Extract the (x, y) coordinate from the center of the cell holding the provided text.  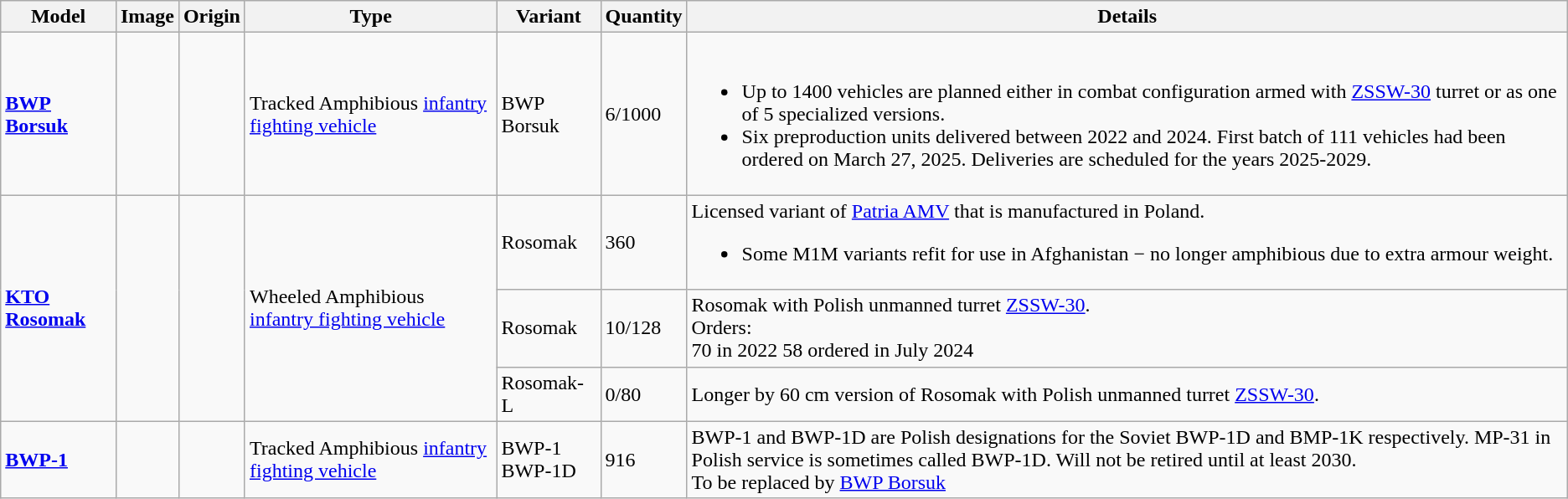
916 (643, 460)
6/1000 (643, 114)
360 (643, 243)
Model (59, 17)
Image (147, 17)
Variant (549, 17)
KTO Rosomak (59, 308)
Origin (211, 17)
BWP-1BWP-1D (549, 460)
Type (370, 17)
Details (1127, 17)
Quantity (643, 17)
0/80 (643, 394)
Rosomak-L (549, 394)
Rosomak with Polish unmanned turret ZSSW-30.Orders:70 in 2022 58 ordered in July 2024 (1127, 328)
BWP-1 (59, 460)
Longer by 60 cm version of Rosomak with Polish unmanned turret ZSSW-30. (1127, 394)
Wheeled Amphibious infantry fighting vehicle (370, 308)
10/128 (643, 328)
